From the cell containing the given text, extract its center point as [x, y] coordinate. 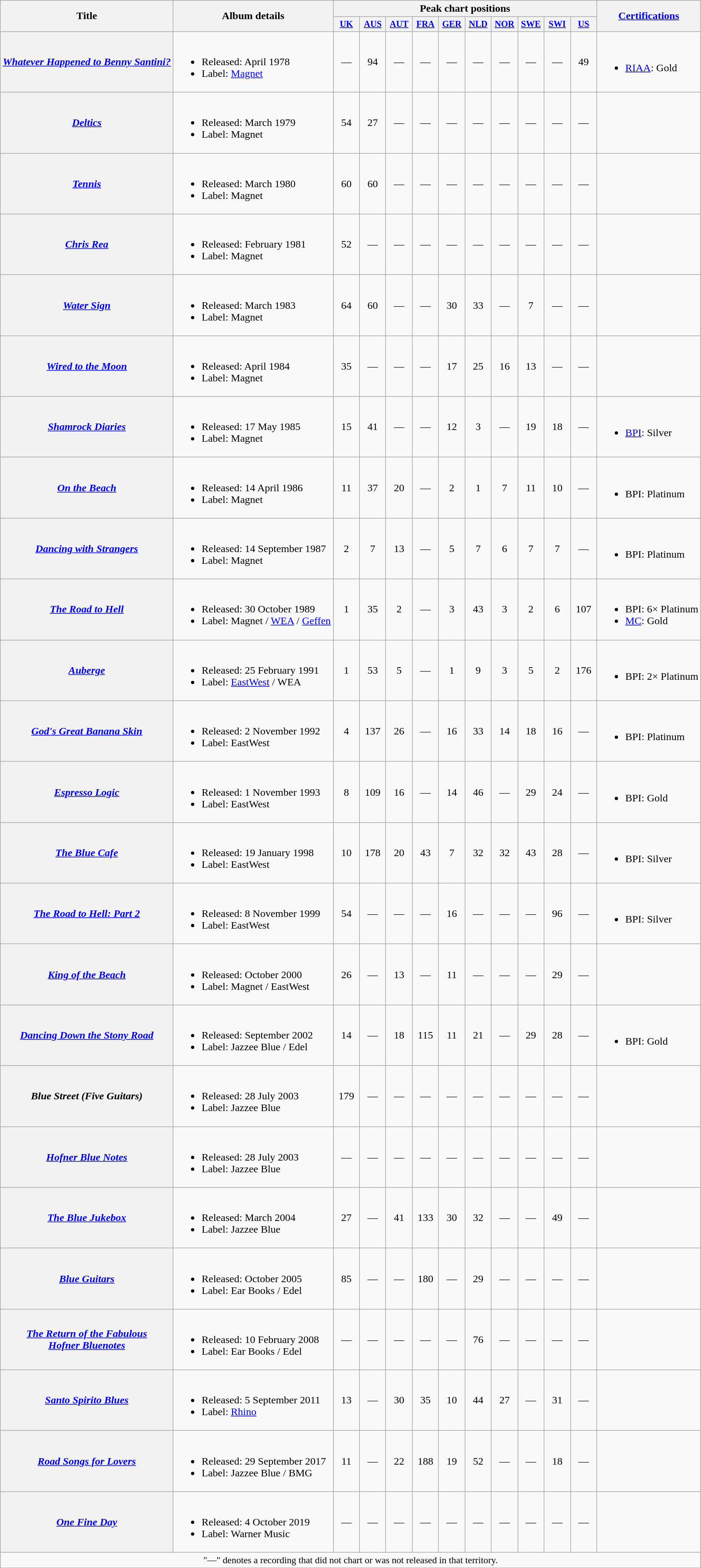
Hofner Blue Notes [87, 1157]
Shamrock Diaries [87, 427]
The Return of the FabulousHofner Bluenotes [87, 1340]
64 [347, 305]
137 [373, 731]
Released: February 1981Label: Magnet [253, 245]
The Blue Cafe [87, 853]
King of the Beach [87, 974]
115 [426, 1035]
Album details [253, 16]
Certifications [648, 16]
Released: 5 September 2011Label: Rhino [253, 1400]
Released: 30 October 1989Label: Magnet / WEA / Geffen [253, 609]
Dancing with Strangers [87, 549]
Peak chart positions [465, 9]
Espresso Logic [87, 792]
Dancing Down the Stony Road [87, 1035]
AUT [399, 24]
17 [452, 366]
Road Songs for Lovers [87, 1461]
"—" denotes a recording that did not chart or was not released in that territory. [351, 1560]
Blue Guitars [87, 1279]
12 [452, 427]
Released: 8 November 1999Label: EastWest [253, 913]
24 [557, 792]
Released: 29 September 2017Label: Jazzee Blue / BMG [253, 1461]
SWE [531, 24]
Released: September 2002Label: Jazzee Blue / Edel [253, 1035]
Released: 14 April 1986Label: Magnet [253, 488]
GER [452, 24]
The Road to Hell [87, 609]
BPI: 2× Platinum [648, 670]
Released: March 2004Label: Jazzee Blue [253, 1218]
Released: 17 May 1985Label: Magnet [253, 427]
180 [426, 1279]
Released: 2 November 1992Label: EastWest [253, 731]
179 [347, 1096]
SWI [557, 24]
AUS [373, 24]
107 [584, 609]
NLD [478, 24]
25 [478, 366]
Released: 14 September 1987Label: Magnet [253, 549]
85 [347, 1279]
Chris Rea [87, 245]
One Fine Day [87, 1522]
RIAA: Gold [648, 62]
The Blue Jukebox [87, 1218]
US [584, 24]
Auberge [87, 670]
9 [478, 670]
109 [373, 792]
96 [557, 913]
Released: March 1980Label: Magnet [253, 184]
Santo Spirito Blues [87, 1400]
God's Great Banana Skin [87, 731]
31 [557, 1400]
8 [347, 792]
On the Beach [87, 488]
94 [373, 62]
Released: October 2000Label: Magnet / EastWest [253, 974]
Released: 10 February 2008Label: Ear Books / Edel [253, 1340]
15 [347, 427]
176 [584, 670]
NOR [505, 24]
Released: March 1983Label: Magnet [253, 305]
Released: April 1984Label: Magnet [253, 366]
Released: 19 January 1998Label: EastWest [253, 853]
53 [373, 670]
Wired to the Moon [87, 366]
188 [426, 1461]
22 [399, 1461]
Tennis [87, 184]
Released: October 2005Label: Ear Books / Edel [253, 1279]
Released: April 1978Label: Magnet [253, 62]
The Road to Hell: Part 2 [87, 913]
Blue Street (Five Guitars) [87, 1096]
Title [87, 16]
Whatever Happened to Benny Santini? [87, 62]
Released: 1 November 1993Label: EastWest [253, 792]
UK [347, 24]
37 [373, 488]
44 [478, 1400]
FRA [426, 24]
46 [478, 792]
Deltics [87, 123]
76 [478, 1340]
BPI: 6× PlatinumMC: Gold [648, 609]
Water Sign [87, 305]
4 [347, 731]
Released: March 1979Label: Magnet [253, 123]
178 [373, 853]
Released: 4 October 2019Label: Warner Music [253, 1522]
133 [426, 1218]
21 [478, 1035]
Released: 25 February 1991Label: EastWest / WEA [253, 670]
